Find where the given text appears and provide that cell's center as [x, y] coordinate. 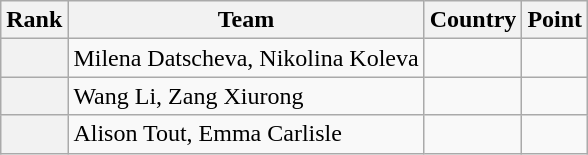
Wang Li, Zang Xiurong [246, 96]
Point [555, 20]
Milena Datscheva, Nikolina Koleva [246, 58]
Alison Tout, Emma Carlisle [246, 134]
Team [246, 20]
Rank [34, 20]
Country [473, 20]
